Identify which cell holds the provided text, then report its [x, y] central coordinate. 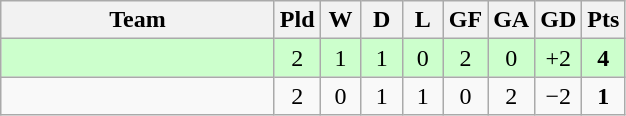
D [382, 20]
W [340, 20]
L [422, 20]
−2 [558, 96]
GA [512, 20]
4 [604, 58]
Pts [604, 20]
GF [465, 20]
+2 [558, 58]
Pld [297, 20]
GD [558, 20]
Team [138, 20]
